Determine the [x, y] coordinate at the center of the cell enclosing the given text.  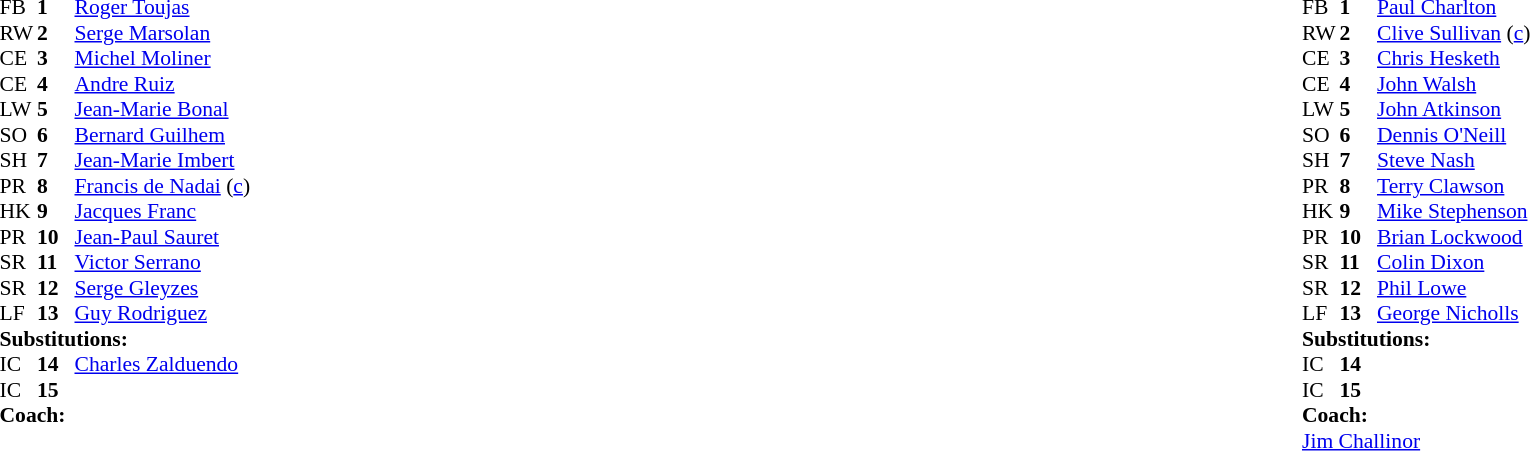
Francis de Nadai (c) [162, 186]
Mike Stephenson [1454, 211]
Michel Moliner [162, 59]
Jean-Paul Sauret [162, 237]
Bernard Guilhem [162, 135]
Jacques Franc [162, 211]
Clive Sullivan (c) [1454, 33]
John Walsh [1454, 84]
Brian Lockwood [1454, 237]
Guy Rodriguez [162, 313]
Serge Marsolan [162, 33]
Serge Gleyzes [162, 288]
Andre Ruiz [162, 84]
Dennis O'Neill [1454, 135]
Steve Nash [1454, 161]
Charles Zalduendo [162, 365]
John Atkinson [1454, 109]
Colin Dixon [1454, 263]
Jean-Marie Imbert [162, 161]
Chris Hesketh [1454, 59]
George Nicholls [1454, 313]
Terry Clawson [1454, 186]
Jean-Marie Bonal [162, 109]
Victor Serrano [162, 263]
Phil Lowe [1454, 288]
